Provide the (X, Y) coordinate of the cell's center where the given text is located.  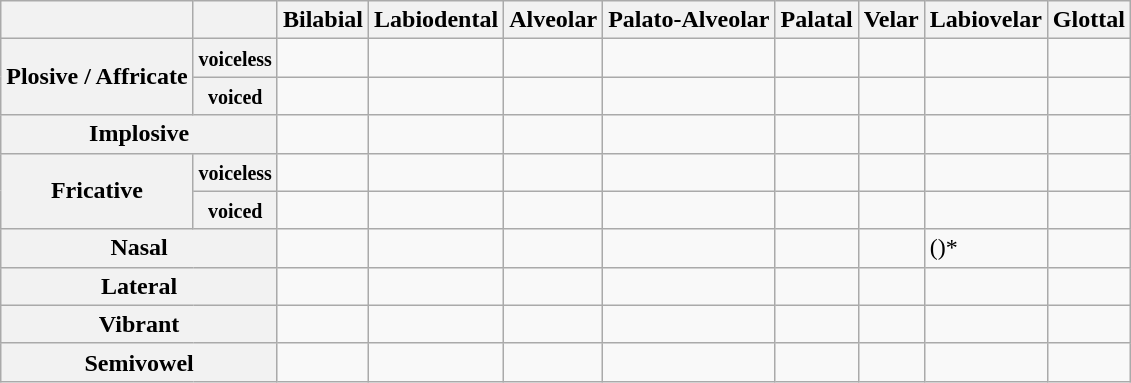
Palatal (816, 20)
Plosive / Affricate (97, 77)
Labiovelar (986, 20)
Glottal (1088, 20)
Semivowel (140, 362)
Fricative (97, 191)
Palato-Alveolar (689, 20)
Velar (891, 20)
Nasal (140, 248)
Alveolar (554, 20)
()* (986, 248)
Labiodental (436, 20)
Bilabial (322, 20)
Lateral (140, 286)
Implosive (140, 134)
Vibrant (140, 324)
